Return (x, y) of the center of cell containing provided text 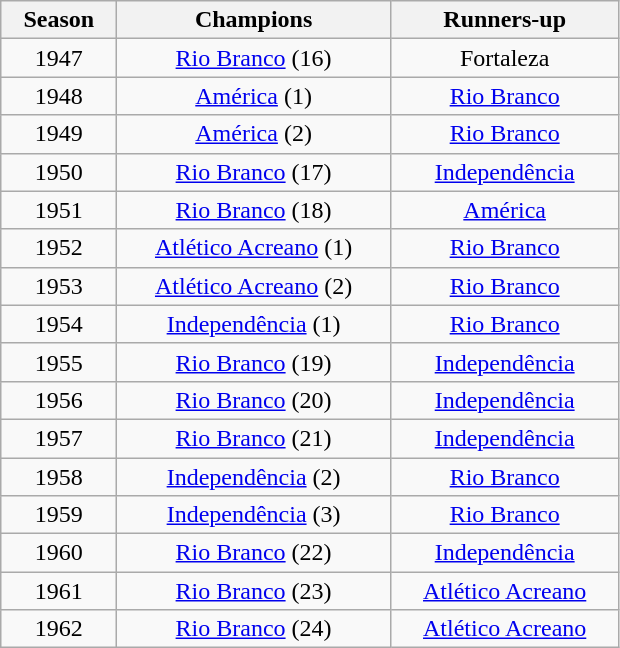
Rio Branco (22) (254, 553)
Independência (1) (254, 324)
Independência (2) (254, 477)
Champions (254, 20)
Independência (3) (254, 515)
América (504, 210)
Rio Branco (21) (254, 438)
1952 (59, 248)
Runners-up (504, 20)
Season (59, 20)
1958 (59, 477)
Atlético Acreano (2) (254, 286)
1960 (59, 553)
1955 (59, 362)
1948 (59, 96)
1947 (59, 58)
1949 (59, 134)
1962 (59, 629)
Fortaleza (504, 58)
Rio Branco (24) (254, 629)
Rio Branco (18) (254, 210)
1954 (59, 324)
América (1) (254, 96)
Rio Branco (17) (254, 172)
1951 (59, 210)
1950 (59, 172)
1959 (59, 515)
Atlético Acreano (1) (254, 248)
Rio Branco (20) (254, 400)
1957 (59, 438)
Rio Branco (16) (254, 58)
América (2) (254, 134)
1956 (59, 400)
1953 (59, 286)
Rio Branco (23) (254, 591)
Rio Branco (19) (254, 362)
1961 (59, 591)
